From the cell containing the given text, extract its center point as [X, Y] coordinate. 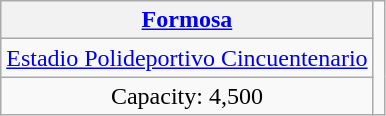
Estadio Polideportivo Cincuentenario [187, 58]
Capacity: 4,500 [187, 96]
Formosa [187, 20]
